Return the [x, y] coordinate for the center point of the cell that contains the specified text.  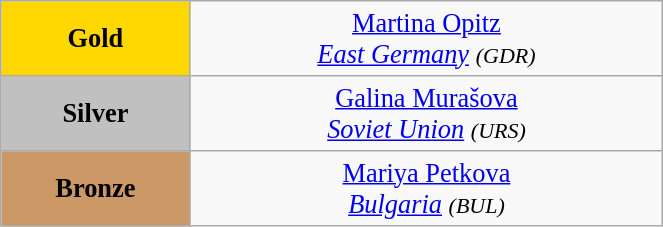
Martina OpitzEast Germany (GDR) [426, 38]
Bronze [96, 188]
Gold [96, 38]
Silver [96, 112]
Galina MurašovaSoviet Union (URS) [426, 112]
Mariya PetkovaBulgaria (BUL) [426, 188]
